Search for the cell housing the specified text and yield its [x, y] center coordinate. 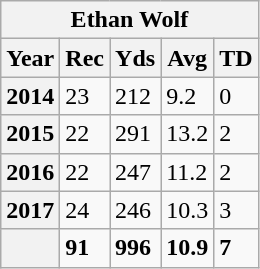
10.3 [188, 210]
996 [136, 248]
11.2 [188, 172]
3 [236, 210]
2015 [30, 134]
13.2 [188, 134]
TD [236, 58]
212 [136, 96]
246 [136, 210]
Ethan Wolf [130, 20]
9.2 [188, 96]
2016 [30, 172]
2017 [30, 210]
2014 [30, 96]
Rec [85, 58]
10.9 [188, 248]
7 [236, 248]
Yds [136, 58]
Avg [188, 58]
Year [30, 58]
23 [85, 96]
247 [136, 172]
291 [136, 134]
0 [236, 96]
24 [85, 210]
91 [85, 248]
